Identify which cell holds the provided text, then report its (X, Y) central coordinate. 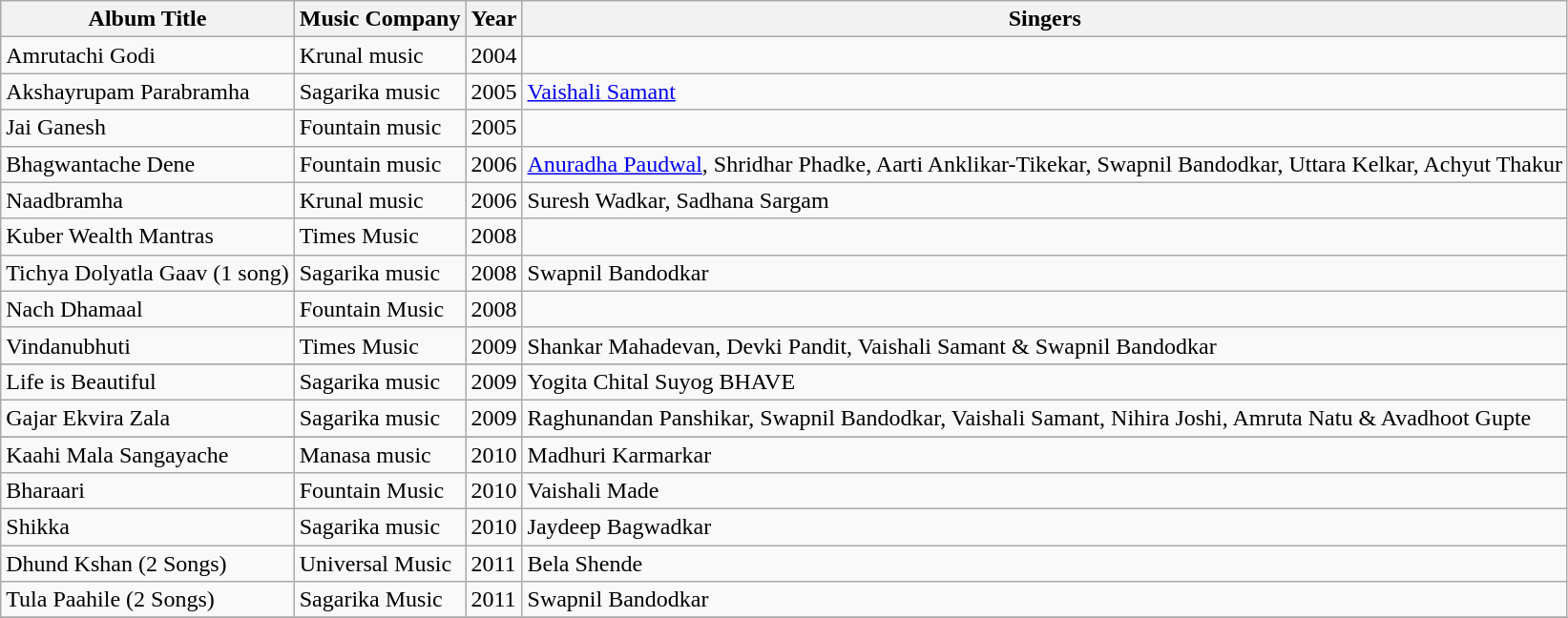
Madhuri Karmarkar (1044, 455)
Gajar Ekvira Zala (147, 418)
Manasa music (380, 455)
Jai Ganesh (147, 128)
Bela Shende (1044, 564)
Shankar Mahadevan, Devki Pandit, Vaishali Samant & Swapnil Bandodkar (1044, 345)
Album Title (147, 19)
Vaishali Samant (1044, 92)
Tichya Dolyatla Gaav (1 song) (147, 273)
2004 (494, 55)
Tula Paahile (2 Songs) (147, 600)
Music Company (380, 19)
Anuradha Paudwal, Shridhar Phadke, Aarti Anklikar-Tikekar, Swapnil Bandodkar, Uttara Kelkar, Achyut Thakur (1044, 164)
Sagarika Music (380, 600)
Bharaari (147, 491)
Shikka (147, 527)
Kuber Wealth Mantras (147, 237)
Singers (1044, 19)
Suresh Wadkar, Sadhana Sargam (1044, 200)
Year (494, 19)
Jaydeep Bagwadkar (1044, 527)
Akshayrupam Parabramha (147, 92)
Naadbramha (147, 200)
Bhagwantache Dene (147, 164)
Raghunandan Panshikar, Swapnil Bandodkar, Vaishali Samant, Nihira Joshi, Amruta Natu & Avadhoot Gupte (1044, 418)
Vaishali Made (1044, 491)
Kaahi Mala Sangayache (147, 455)
Universal Music (380, 564)
Yogita Chital Suyog BHAVE (1044, 381)
Nach Dhamaal (147, 309)
Dhund Kshan (2 Songs) (147, 564)
Amrutachi Godi (147, 55)
Vindanubhuti (147, 345)
Life is Beautiful (147, 381)
